Search for the cell housing the specified text and yield its (X, Y) center coordinate. 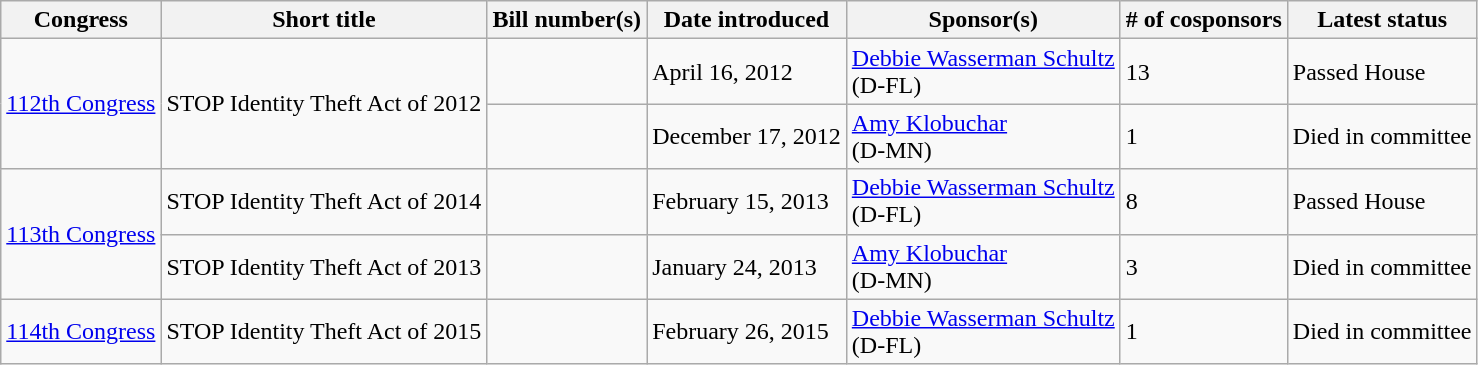
112th Congress (81, 104)
Date introduced (747, 20)
STOP Identity Theft Act of 2012 (324, 104)
3 (1204, 266)
Short title (324, 20)
STOP Identity Theft Act of 2013 (324, 266)
Sponsor(s) (983, 20)
113th Congress (81, 234)
# of cosponsors (1204, 20)
13 (1204, 72)
8 (1204, 202)
January 24, 2013 (747, 266)
STOP Identity Theft Act of 2015 (324, 332)
February 26, 2015 (747, 332)
April 16, 2012 (747, 72)
February 15, 2013 (747, 202)
December 17, 2012 (747, 136)
STOP Identity Theft Act of 2014 (324, 202)
114th Congress (81, 332)
Latest status (1382, 20)
Congress (81, 20)
Bill number(s) (567, 20)
